Detect which cell encompasses the target text, then output its (X, Y) center coordinate. 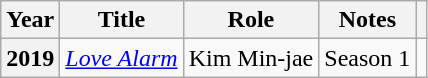
Year (30, 20)
Title (122, 20)
Season 1 (368, 58)
Notes (368, 20)
Love Alarm (122, 58)
Kim Min-jae (251, 58)
2019 (30, 58)
Role (251, 20)
